Scan for the cell matching the given text and deliver its [X, Y] coordinate at center. 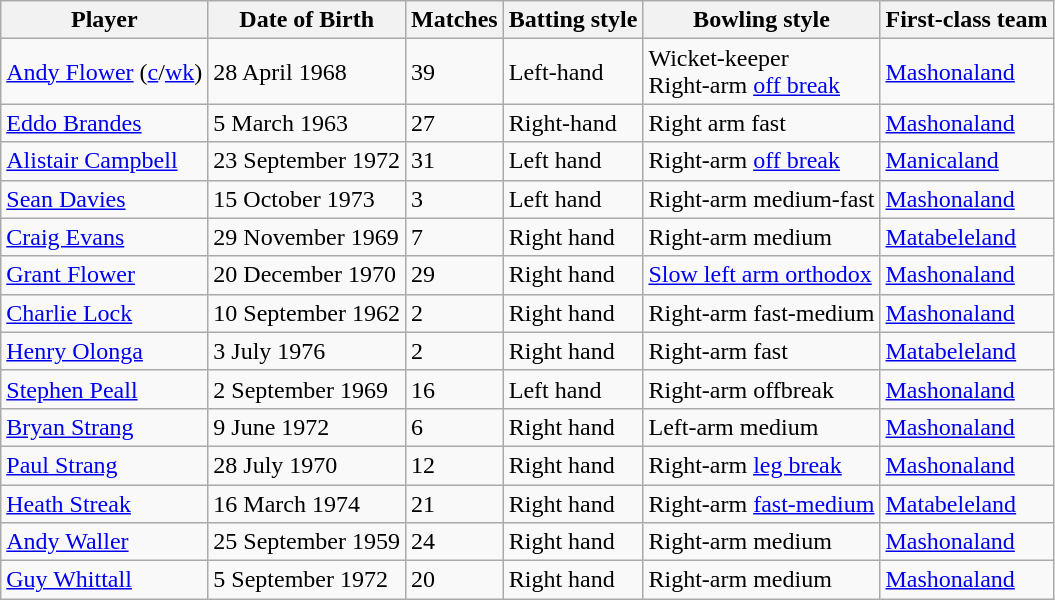
Player [104, 20]
20 December 1970 [307, 275]
Paul Strang [104, 465]
Manicaland [966, 161]
29 November 1969 [307, 237]
25 September 1959 [307, 542]
29 [455, 275]
Charlie Lock [104, 313]
Wicket-keeperRight-arm off break [762, 72]
5 September 1972 [307, 580]
Right-hand [573, 123]
Left-hand [573, 72]
21 [455, 503]
31 [455, 161]
16 [455, 389]
Right arm fast [762, 123]
10 September 1962 [307, 313]
First-class team [966, 20]
Slow left arm orthodox [762, 275]
Matches [455, 20]
Date of Birth [307, 20]
27 [455, 123]
Eddo Brandes [104, 123]
Sean Davies [104, 199]
Stephen Peall [104, 389]
Right-arm fast [762, 351]
Andy Flower (c/wk) [104, 72]
Heath Streak [104, 503]
20 [455, 580]
Right-arm offbreak [762, 389]
Bryan Strang [104, 427]
Bowling style [762, 20]
Batting style [573, 20]
Henry Olonga [104, 351]
7 [455, 237]
12 [455, 465]
28 July 1970 [307, 465]
Alistair Campbell [104, 161]
Andy Waller [104, 542]
6 [455, 427]
23 September 1972 [307, 161]
Craig Evans [104, 237]
Guy Whittall [104, 580]
15 October 1973 [307, 199]
Right-arm off break [762, 161]
Right-arm leg break [762, 465]
39 [455, 72]
3 July 1976 [307, 351]
Left-arm medium [762, 427]
3 [455, 199]
16 March 1974 [307, 503]
9 June 1972 [307, 427]
Grant Flower [104, 275]
Right-arm medium-fast [762, 199]
28 April 1968 [307, 72]
5 March 1963 [307, 123]
2 September 1969 [307, 389]
24 [455, 542]
